Return the [x, y] coordinate for the center point of the cell that contains the specified text.  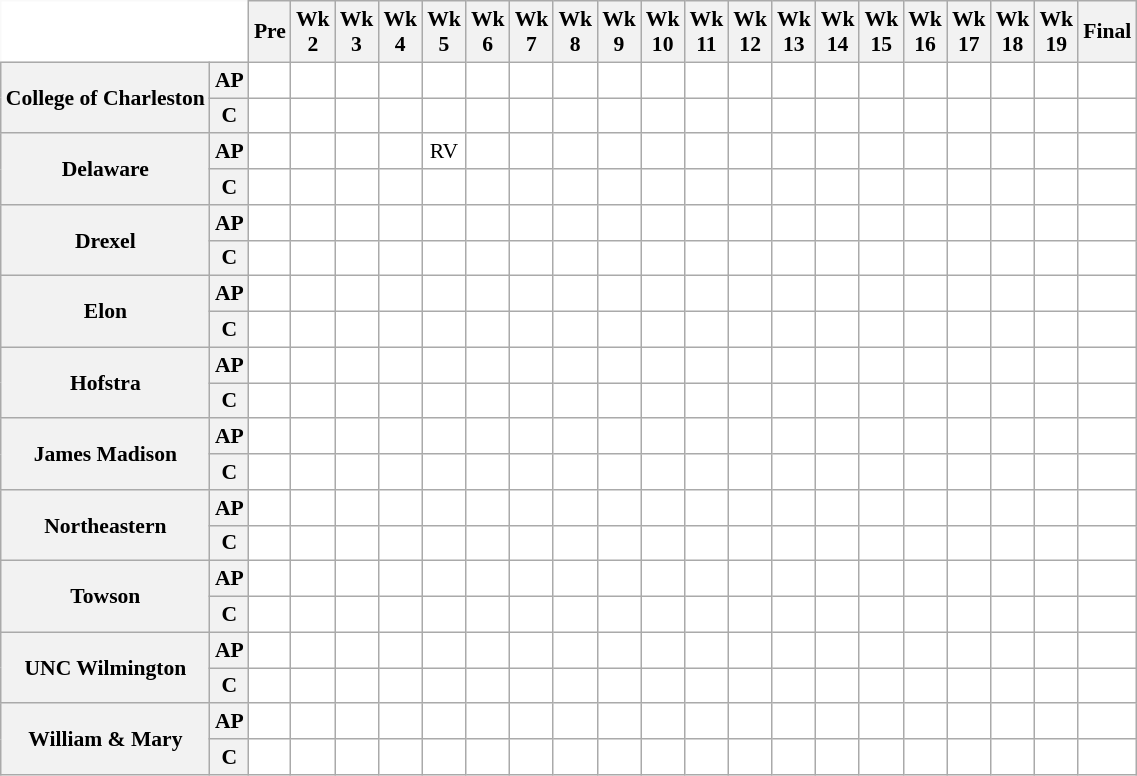
Wk5 [444, 32]
Final [1107, 32]
Wk16 [925, 32]
Wk11 [707, 32]
Wk14 [838, 32]
Wk4 [400, 32]
Pre [270, 32]
Wk9 [619, 32]
Wk2 [313, 32]
College of Charleston [106, 98]
Wk18 [1013, 32]
James Madison [106, 454]
Wk12 [750, 32]
William & Mary [106, 740]
RV [444, 152]
Hofstra [106, 382]
Wk10 [663, 32]
Wk15 [881, 32]
Wk13 [794, 32]
Delaware [106, 170]
Wk3 [357, 32]
Wk17 [969, 32]
UNC Wilmington [106, 668]
Northeastern [106, 526]
Drexel [106, 240]
Wk7 [532, 32]
Wk19 [1056, 32]
Towson [106, 596]
Wk6 [488, 32]
Wk8 [575, 32]
Elon [106, 312]
